Identify which cell holds the provided text, then report its (x, y) central coordinate. 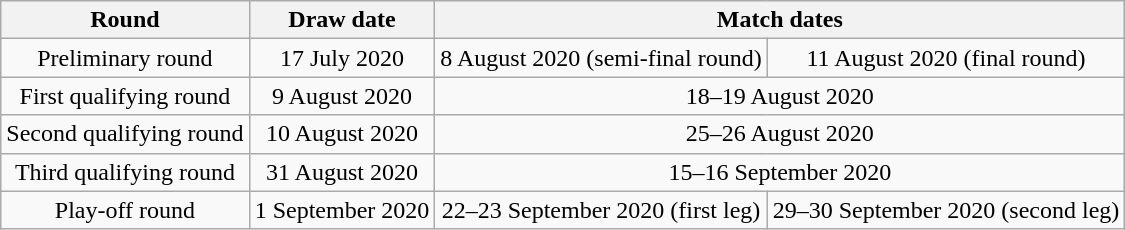
First qualifying round (125, 96)
18–19 August 2020 (780, 96)
29–30 September 2020 (second leg) (946, 210)
9 August 2020 (342, 96)
10 August 2020 (342, 134)
11 August 2020 (final round) (946, 58)
Play-off round (125, 210)
Round (125, 20)
8 August 2020 (semi-final round) (601, 58)
Draw date (342, 20)
Second qualifying round (125, 134)
Match dates (780, 20)
Preliminary round (125, 58)
Third qualifying round (125, 172)
1 September 2020 (342, 210)
15–16 September 2020 (780, 172)
25–26 August 2020 (780, 134)
22–23 September 2020 (first leg) (601, 210)
17 July 2020 (342, 58)
31 August 2020 (342, 172)
